Output the (x, y) coordinate of the center of the cell containing the given text.  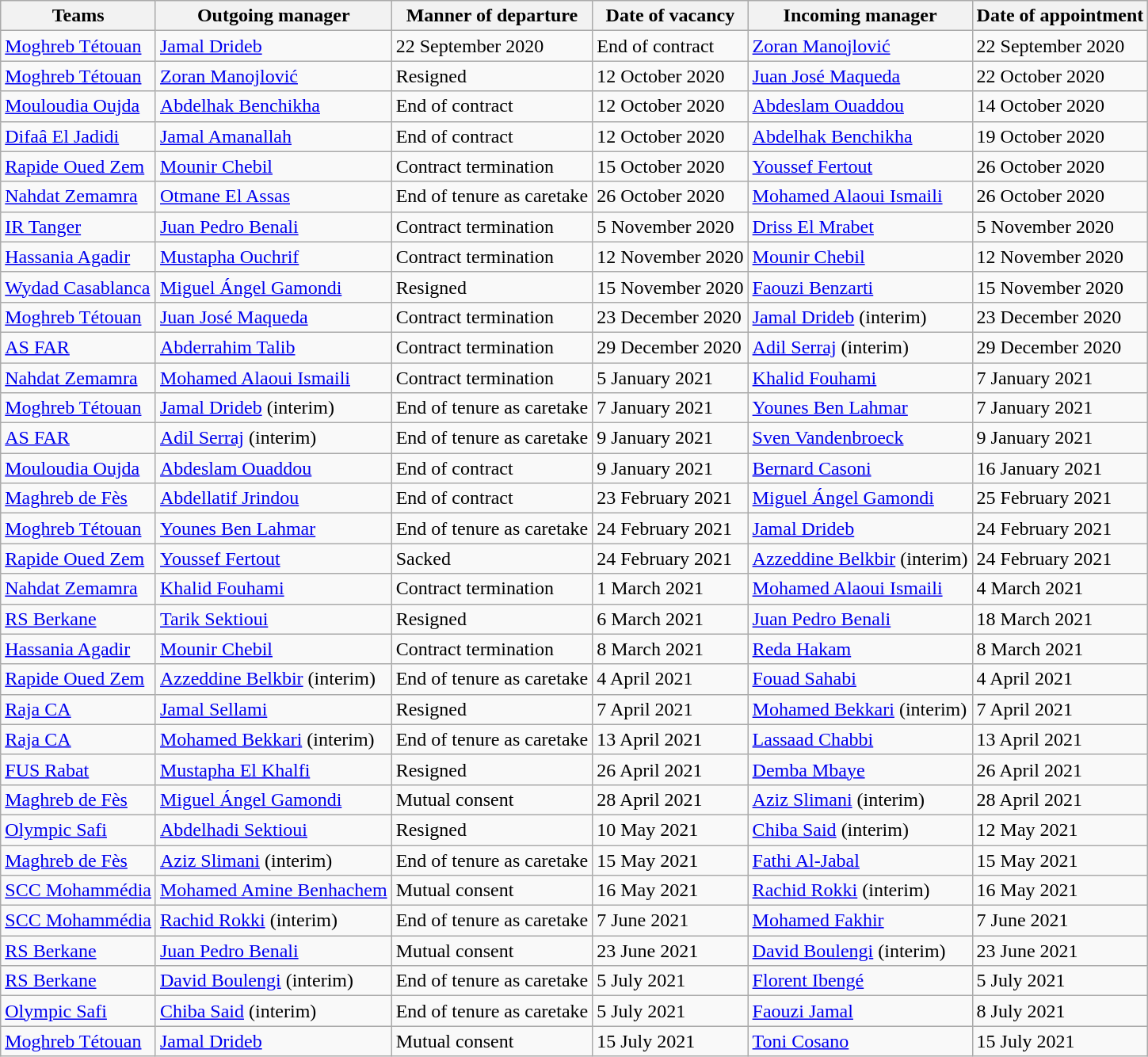
Demba Mbaye (860, 769)
22 October 2020 (1060, 76)
Sven Vandenbroeck (860, 438)
Abdellatif Jrindou (273, 498)
12 May 2021 (1060, 830)
Reda Hakam (860, 649)
Tarik Sektioui (273, 619)
16 January 2021 (1060, 468)
Faouzi Benzarti (860, 287)
Teams (78, 16)
FUS Rabat (78, 769)
Fouad Sahabi (860, 679)
Lassaad Chabbi (860, 739)
Faouzi Jamal (860, 1011)
25 February 2021 (1060, 498)
4 March 2021 (1060, 589)
Mohamed Fakhir (860, 921)
Jamal Sellami (273, 709)
14 October 2020 (1060, 106)
Sacked (492, 559)
Mustapha Ouchrif (273, 257)
Otmane El Assas (273, 197)
Mohamed Amine Benhachem (273, 891)
Date of vacancy (670, 16)
Bernard Casoni (860, 468)
Driss El Mrabet (860, 227)
10 May 2021 (670, 830)
19 October 2020 (1060, 136)
Fathi Al-Jabal (860, 860)
6 March 2021 (670, 619)
Wydad Casablanca (78, 287)
Jamal Amanallah (273, 136)
1 March 2021 (670, 589)
Florent Ibengé (860, 981)
15 October 2020 (670, 166)
IR Tanger (78, 227)
Mustapha El Khalfi (273, 769)
Manner of departure (492, 16)
Abdelhadi Sektioui (273, 830)
Toni Cosano (860, 1041)
Incoming manager (860, 16)
23 February 2021 (670, 498)
5 January 2021 (670, 378)
Date of appointment (1060, 16)
18 March 2021 (1060, 619)
Outgoing manager (273, 16)
Difaâ El Jadidi (78, 136)
Abderrahim Talib (273, 347)
8 July 2021 (1060, 1011)
